Locate the cell with the specified text and output its [x, y] center coordinate. 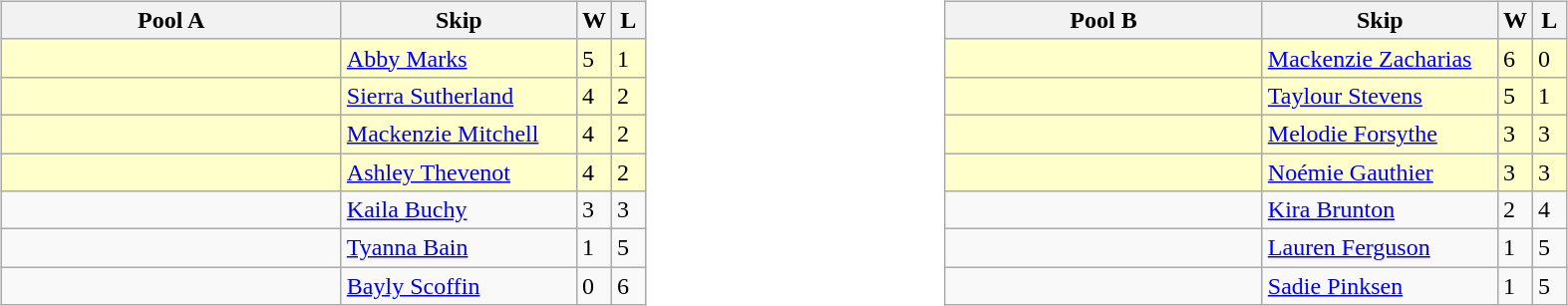
Kira Brunton [1380, 210]
Abby Marks [459, 58]
Taylour Stevens [1380, 96]
Lauren Ferguson [1380, 248]
Ashley Thevenot [459, 172]
Mackenzie Mitchell [459, 134]
Noémie Gauthier [1380, 172]
Sadie Pinksen [1380, 286]
Pool A [171, 20]
Tyanna Bain [459, 248]
Mackenzie Zacharias [1380, 58]
Bayly Scoffin [459, 286]
Melodie Forsythe [1380, 134]
Pool B [1104, 20]
Kaila Buchy [459, 210]
Sierra Sutherland [459, 96]
